Locate the cell with the specified text and output its [x, y] center coordinate. 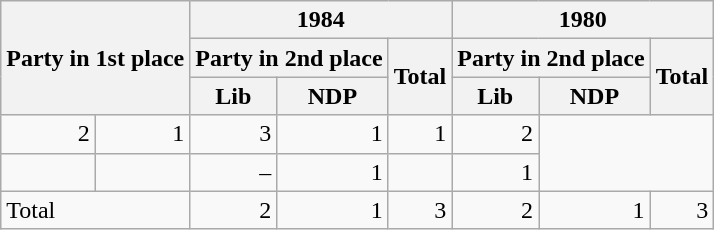
Party in 1st place [96, 58]
1980 [583, 20]
1984 [321, 20]
– [234, 172]
